Scan for the cell matching the given text and deliver its [x, y] coordinate at center. 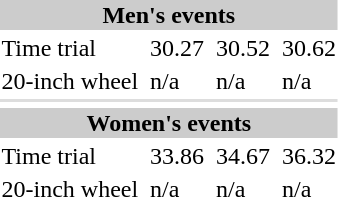
33.86 [178, 156]
Men's events [169, 15]
30.62 [310, 48]
30.52 [244, 48]
36.32 [310, 156]
Women's events [169, 123]
34.67 [244, 156]
20-inch wheel [70, 81]
30.27 [178, 48]
